Locate the cell with the specified text and output its [x, y] center coordinate. 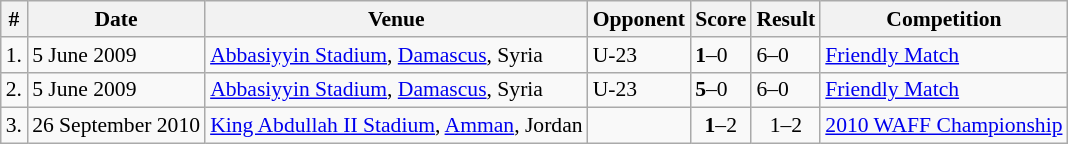
26 September 2010 [116, 126]
King Abdullah II Stadium, Amman, Jordan [396, 126]
Result [786, 19]
1. [14, 55]
Venue [396, 19]
Score [720, 19]
2010 WAFF Championship [944, 126]
1–0 [720, 55]
Date [116, 19]
# [14, 19]
Competition [944, 19]
Opponent [640, 19]
5–0 [720, 90]
2. [14, 90]
3. [14, 126]
